Locate the cell with the specified text and output its [X, Y] center coordinate. 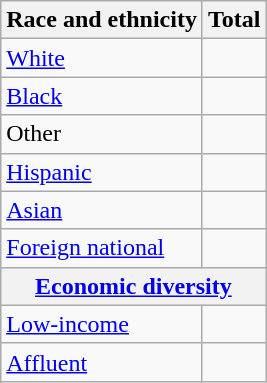
White [102, 58]
Race and ethnicity [102, 20]
Foreign national [102, 248]
Asian [102, 210]
Total [234, 20]
Hispanic [102, 172]
Low-income [102, 324]
Black [102, 96]
Other [102, 134]
Economic diversity [134, 286]
Affluent [102, 362]
